Search for the cell housing the specified text and yield its [x, y] center coordinate. 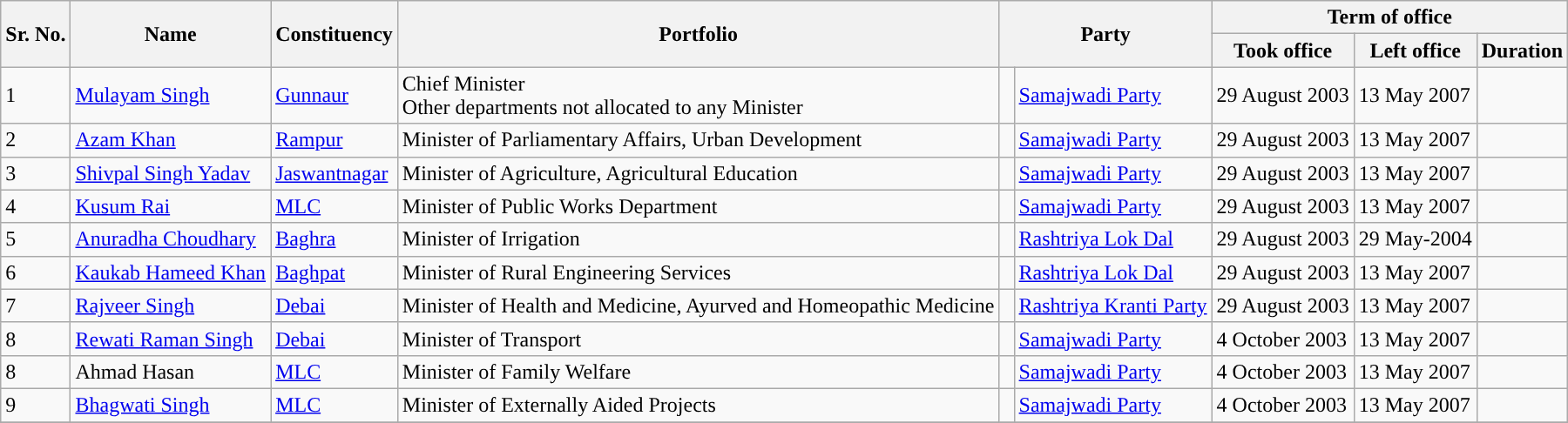
7 [36, 305]
9 [36, 405]
Kaukab Hameed Khan [171, 272]
6 [36, 272]
Duration [1522, 50]
Mulayam Singh [171, 96]
Minister of Irrigation [699, 239]
Minister of Public Works Department [699, 206]
Rajveer Singh [171, 305]
Jaswantnagar [335, 173]
Party [1105, 34]
Minister of Rural Engineering Services [699, 272]
Rampur [335, 140]
Shivpal Singh Yadav [171, 173]
Gunnaur [335, 96]
Minister of Family Welfare [699, 372]
Took office [1282, 50]
4 [36, 206]
Kusum Rai [171, 206]
Anuradha Choudhary [171, 239]
3 [36, 173]
Portfolio [699, 34]
Chief Minister Other departments not allocated to any Minister [699, 96]
Azam Khan [171, 140]
Bhagwati Singh [171, 405]
Rewati Raman Singh [171, 339]
29 May-2004 [1415, 239]
Name [171, 34]
Minister of Externally Aided Projects [699, 405]
Baghpat [335, 272]
Ahmad Hasan [171, 372]
Constituency [335, 34]
Term of office [1390, 17]
5 [36, 239]
2 [36, 140]
Minister of Transport [699, 339]
1 [36, 96]
Left office [1415, 50]
Minister of Health and Medicine, Ayurved and Homeopathic Medicine [699, 305]
Rashtriya Kranti Party [1113, 305]
Minister of Parliamentary Affairs, Urban Development [699, 140]
Minister of Agriculture, Agricultural Education [699, 173]
Sr. No. [36, 34]
Baghra [335, 239]
